Determine the [x, y] coordinate at the center of the cell enclosing the given text.  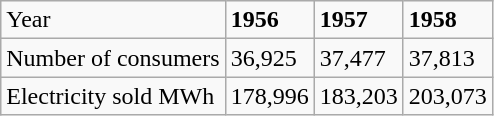
Year [113, 20]
Number of consumers [113, 58]
178,996 [270, 96]
183,203 [358, 96]
203,073 [448, 96]
1957 [358, 20]
36,925 [270, 58]
Electricity sold MWh [113, 96]
37,813 [448, 58]
1956 [270, 20]
37,477 [358, 58]
1958 [448, 20]
